Return (x, y) of the center of cell containing provided text 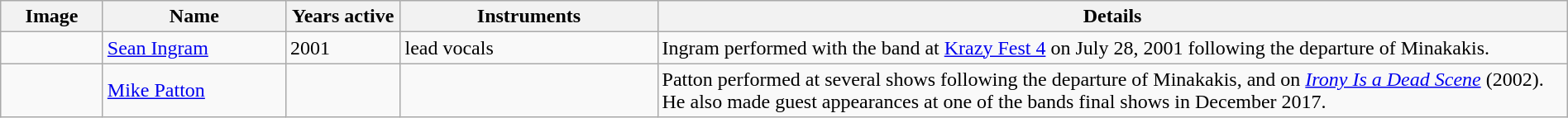
Details (1112, 17)
Years active (342, 17)
Instruments (529, 17)
Image (52, 17)
2001 (342, 48)
Name (194, 17)
lead vocals (529, 48)
Ingram performed with the band at Krazy Fest 4 on July 28, 2001 following the departure of Minakakis. (1112, 48)
Sean Ingram (194, 48)
Mike Patton (194, 91)
